For the text-containing cell, return its midpoint in [x, y] coordinate format. 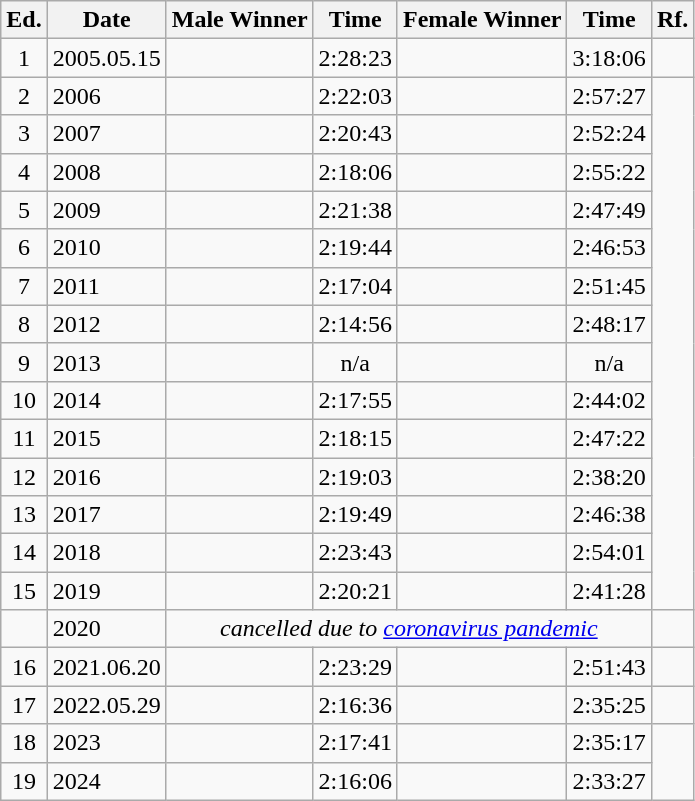
2024 [106, 781]
2:44:02 [609, 400]
2023 [106, 743]
2018 [106, 553]
2:51:45 [609, 286]
3:18:06 [609, 58]
5 [24, 210]
2020 [106, 629]
2022.05.29 [106, 705]
Male Winner [240, 20]
2:22:03 [355, 96]
7 [24, 286]
2:20:43 [355, 134]
2:38:20 [609, 477]
2:51:43 [609, 667]
9 [24, 362]
2:19:49 [355, 515]
2:17:55 [355, 400]
12 [24, 477]
15 [24, 591]
6 [24, 248]
2006 [106, 96]
2010 [106, 248]
2:21:38 [355, 210]
2012 [106, 324]
19 [24, 781]
2008 [106, 172]
2:23:29 [355, 667]
2016 [106, 477]
2:55:22 [609, 172]
2 [24, 96]
2:18:06 [355, 172]
Female Winner [482, 20]
17 [24, 705]
2017 [106, 515]
2:46:38 [609, 515]
2:52:24 [609, 134]
16 [24, 667]
2:18:15 [355, 438]
2:57:27 [609, 96]
2:33:27 [609, 781]
13 [24, 515]
2:14:56 [355, 324]
2:23:43 [355, 553]
14 [24, 553]
2:16:06 [355, 781]
2:17:04 [355, 286]
Rf. [672, 20]
8 [24, 324]
2007 [106, 134]
2:46:53 [609, 248]
2021.06.20 [106, 667]
2:35:17 [609, 743]
Date [106, 20]
2:35:25 [609, 705]
2:48:17 [609, 324]
2:28:23 [355, 58]
2005.05.15 [106, 58]
3 [24, 134]
4 [24, 172]
2014 [106, 400]
2:16:36 [355, 705]
2019 [106, 591]
2013 [106, 362]
2:54:01 [609, 553]
cancelled due to coronavirus pandemic [408, 629]
Ed. [24, 20]
18 [24, 743]
2:17:41 [355, 743]
2:19:03 [355, 477]
2:20:21 [355, 591]
2009 [106, 210]
2:19:44 [355, 248]
11 [24, 438]
2011 [106, 286]
1 [24, 58]
2:47:22 [609, 438]
2:41:28 [609, 591]
10 [24, 400]
2015 [106, 438]
2:47:49 [609, 210]
